Locate the cell with the specified text and output its (X, Y) center coordinate. 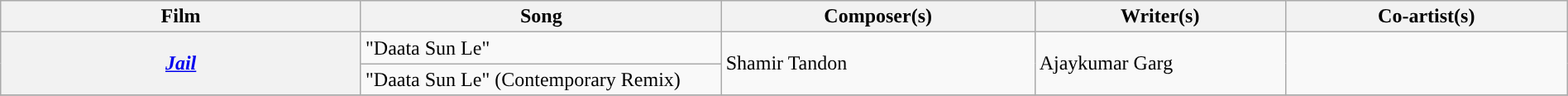
Jail (181, 64)
Song (541, 17)
Composer(s) (878, 17)
Writer(s) (1159, 17)
Shamir Tandon (878, 64)
"Daata Sun Le" (Contemporary Remix) (541, 79)
Ajaykumar Garg (1159, 64)
Film (181, 17)
Co-artist(s) (1426, 17)
"Daata Sun Le" (541, 48)
